From the cell containing the given text, extract its center point as [x, y] coordinate. 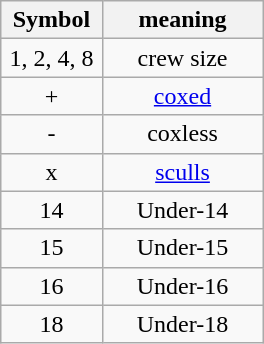
coxed [182, 96]
15 [52, 248]
coxless [182, 134]
Under-15 [182, 248]
- [52, 134]
x [52, 172]
14 [52, 210]
1, 2, 4, 8 [52, 58]
+ [52, 96]
16 [52, 286]
Under-18 [182, 324]
meaning [182, 20]
Symbol [52, 20]
crew size [182, 58]
sculls [182, 172]
18 [52, 324]
Under-14 [182, 210]
Under-16 [182, 286]
